Scan for the cell matching the given text and deliver its (X, Y) coordinate at center. 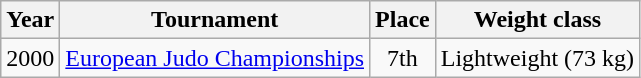
Place (403, 20)
7th (403, 58)
European Judo Championships (215, 58)
Lightweight (73 kg) (537, 58)
Tournament (215, 20)
Weight class (537, 20)
2000 (30, 58)
Year (30, 20)
